Return (x, y) of the center of cell containing provided text 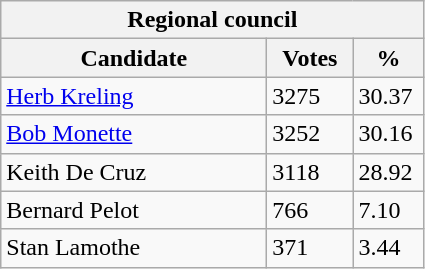
Votes (310, 58)
28.92 (388, 172)
3118 (310, 172)
Regional council (212, 20)
Bob Monette (134, 134)
% (388, 58)
7.10 (388, 210)
371 (310, 248)
3.44 (388, 248)
30.37 (388, 96)
Keith De Cruz (134, 172)
3252 (310, 134)
3275 (310, 96)
Candidate (134, 58)
Stan Lamothe (134, 248)
Bernard Pelot (134, 210)
30.16 (388, 134)
Herb Kreling (134, 96)
766 (310, 210)
